Pinpoint the cell where the given text exists, returning its (x, y) midpoint coordinate. 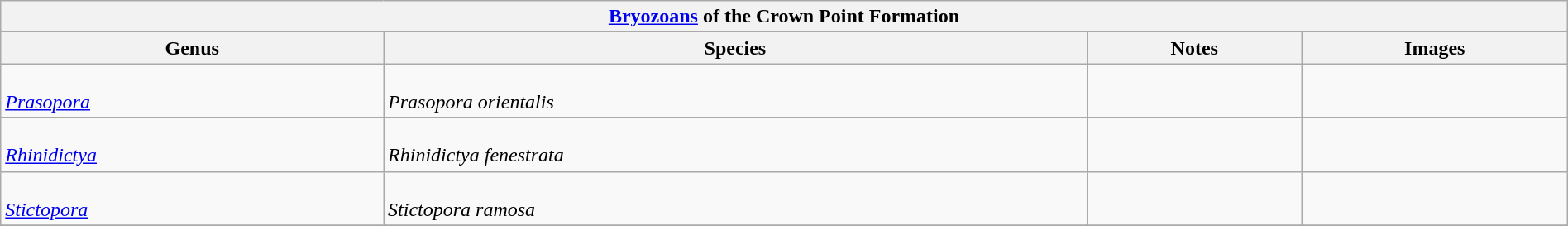
Rhinidictya fenestrata (736, 144)
Bryozoans of the Crown Point Formation (784, 17)
Stictopora ramosa (736, 199)
Species (736, 48)
Rhinidictya (192, 144)
Stictopora (192, 199)
Prasopora (192, 91)
Prasopora orientalis (736, 91)
Notes (1194, 48)
Genus (192, 48)
Images (1434, 48)
